Identify which cell holds the provided text, then report its [x, y] central coordinate. 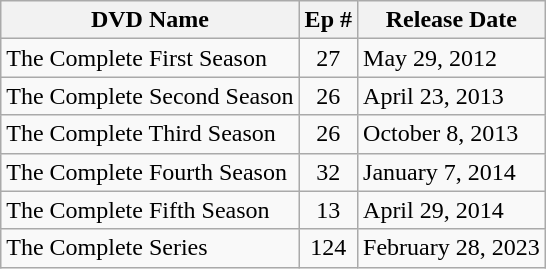
32 [328, 172]
February 28, 2023 [452, 248]
January 7, 2014 [452, 172]
The Complete Fifth Season [150, 210]
The Complete Series [150, 248]
Ep # [328, 20]
124 [328, 248]
The Complete Second Season [150, 96]
13 [328, 210]
The Complete Fourth Season [150, 172]
The Complete First Season [150, 58]
Release Date [452, 20]
The Complete Third Season [150, 134]
May 29, 2012 [452, 58]
October 8, 2013 [452, 134]
April 29, 2014 [452, 210]
27 [328, 58]
DVD Name [150, 20]
April 23, 2013 [452, 96]
